Extract the [X, Y] coordinate from the center of the cell holding the provided text.  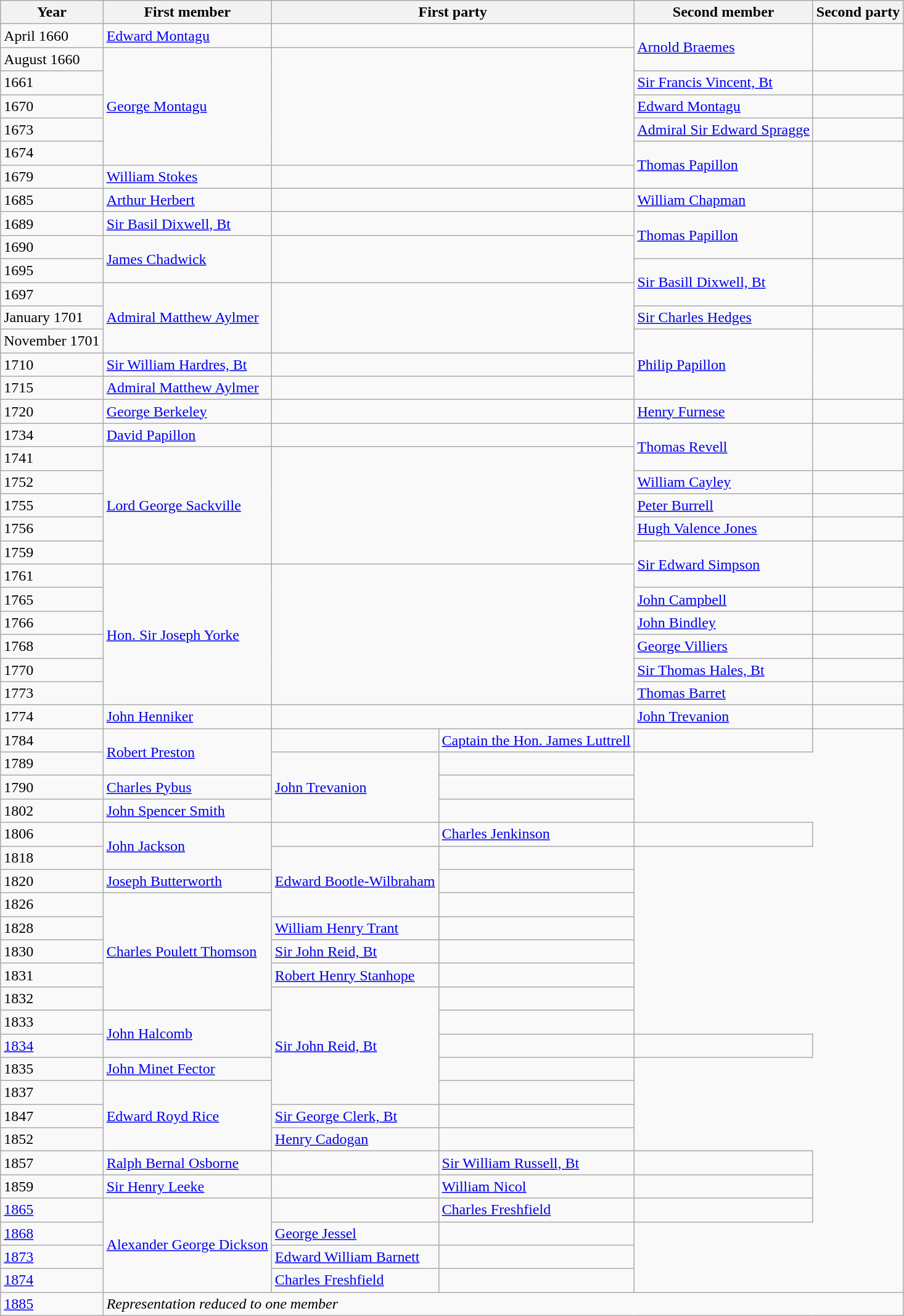
Representation reduced to one member [503, 1304]
1852 [52, 1140]
Sir George Clerk, Bt [355, 1116]
1830 [52, 951]
Sir Basill Dixwell, Bt [723, 282]
1766 [52, 623]
1831 [52, 975]
1695 [52, 270]
November 1701 [52, 341]
1768 [52, 646]
1790 [52, 787]
John Jackson [187, 846]
1873 [52, 1257]
George Villiers [723, 646]
Charles Jenkinson [536, 834]
1689 [52, 223]
George Jessel [355, 1233]
1802 [52, 811]
William Stokes [187, 176]
1820 [52, 881]
Henry Cadogan [355, 1140]
George Berkeley [187, 412]
1828 [52, 928]
Sir Edward Simpson [723, 564]
John Campbell [723, 599]
1756 [52, 529]
Charles Pybus [187, 787]
Alexander George Dickson [187, 1245]
Sir Basil Dixwell, Bt [187, 223]
William Chapman [723, 200]
1818 [52, 858]
Edward William Barnett [355, 1257]
1832 [52, 998]
Hon. Sir Joseph Yorke [187, 634]
Thomas Barret [723, 693]
Peter Burrell [723, 505]
1673 [52, 130]
1741 [52, 458]
Second member [723, 12]
1833 [52, 1022]
1784 [52, 740]
1690 [52, 247]
1774 [52, 717]
1885 [52, 1304]
1837 [52, 1093]
First party [453, 12]
Robert Preston [187, 752]
Sir Francis Vincent, Bt [723, 83]
First member [187, 12]
1868 [52, 1233]
1865 [52, 1210]
1826 [52, 904]
August 1660 [52, 59]
William Cayley [723, 482]
1765 [52, 599]
Hugh Valence Jones [723, 529]
1761 [52, 576]
1834 [52, 1046]
Sir Henry Leeke [187, 1186]
1847 [52, 1116]
Philip Papillon [723, 365]
Arthur Herbert [187, 200]
April 1660 [52, 36]
Robert Henry Stanhope [355, 975]
1720 [52, 412]
1874 [52, 1280]
Lord George Sackville [187, 505]
Joseph Butterworth [187, 881]
David Papillon [187, 435]
Sir Thomas Hales, Bt [723, 669]
John Halcomb [187, 1033]
Thomas Revell [723, 447]
1710 [52, 365]
1759 [52, 552]
1697 [52, 294]
Second party [858, 12]
Admiral Sir Edward Spragge [723, 130]
1734 [52, 435]
1661 [52, 83]
John Spencer Smith [187, 811]
1685 [52, 200]
1857 [52, 1163]
1835 [52, 1069]
Year [52, 12]
Ralph Bernal Osborne [187, 1163]
1674 [52, 153]
John Henniker [187, 717]
Henry Furnese [723, 412]
Charles Poulett Thomson [187, 951]
January 1701 [52, 318]
Sir William Hardres, Bt [187, 365]
John Minet Fector [187, 1069]
1670 [52, 106]
William Nicol [536, 1186]
1752 [52, 482]
1770 [52, 669]
1806 [52, 834]
William Henry Trant [355, 928]
Sir William Russell, Bt [536, 1163]
John Bindley [723, 623]
Captain the Hon. James Luttrell [536, 740]
Edward Bootle-Wilbraham [355, 881]
George Montagu [187, 106]
James Chadwick [187, 259]
1755 [52, 505]
1715 [52, 388]
Edward Royd Rice [187, 1116]
Arnold Braemes [723, 48]
1773 [52, 693]
Sir Charles Hedges [723, 318]
1679 [52, 176]
1789 [52, 764]
1859 [52, 1186]
